Locate the cell with the specified text and output its [x, y] center coordinate. 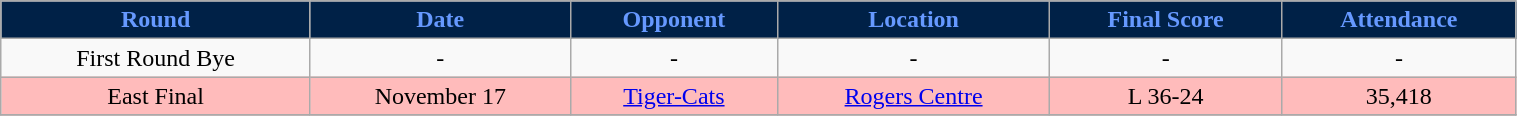
Location [914, 20]
Attendance [1399, 20]
Round [156, 20]
East Final [156, 96]
First Round Bye [156, 58]
Rogers Centre [914, 96]
Tiger-Cats [674, 96]
Opponent [674, 20]
Final Score [1166, 20]
Date [440, 20]
35,418 [1399, 96]
November 17 [440, 96]
L 36-24 [1166, 96]
